Extract the [x, y] coordinate from the center of the cell holding the provided text.  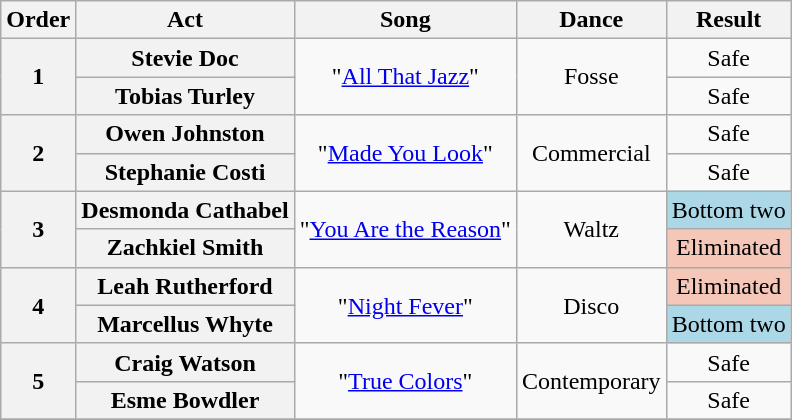
Fosse [591, 77]
Dance [591, 20]
5 [38, 381]
"All That Jazz" [405, 77]
4 [38, 305]
Order [38, 20]
Result [728, 20]
Owen Johnston [185, 134]
Contemporary [591, 381]
Zachkiel Smith [185, 248]
Craig Watson [185, 362]
Stevie Doc [185, 58]
Marcellus Whyte [185, 324]
"True Colors" [405, 381]
Commercial [591, 153]
Waltz [591, 229]
Esme Bowdler [185, 400]
"Made You Look" [405, 153]
1 [38, 77]
Song [405, 20]
Desmonda Cathabel [185, 210]
Stephanie Costi [185, 172]
Leah Rutherford [185, 286]
Act [185, 20]
2 [38, 153]
Disco [591, 305]
"Night Fever" [405, 305]
"You Are the Reason" [405, 229]
3 [38, 229]
Tobias Turley [185, 96]
